Find where the given text appears and provide that cell's center as [X, Y] coordinate. 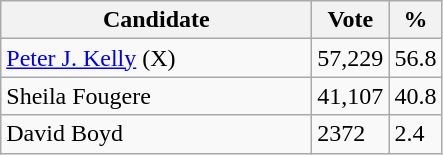
40.8 [416, 96]
Vote [350, 20]
57,229 [350, 58]
% [416, 20]
2.4 [416, 134]
Candidate [156, 20]
Peter J. Kelly (X) [156, 58]
Sheila Fougere [156, 96]
David Boyd [156, 134]
41,107 [350, 96]
56.8 [416, 58]
2372 [350, 134]
